From the cell containing the given text, extract its center point as (X, Y) coordinate. 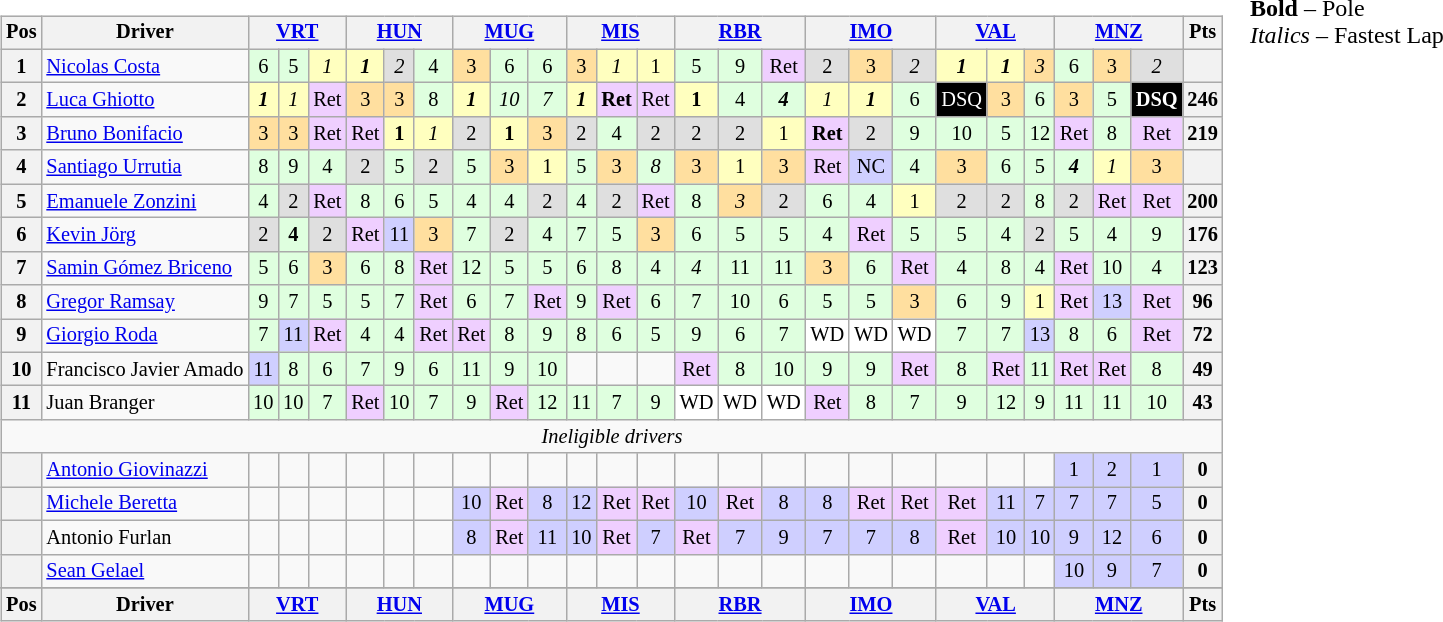
Gregor Ramsay (144, 302)
Giorgio Roda (144, 336)
Bruno Bonifacio (144, 134)
72 (1202, 336)
Sean Gelael (144, 571)
Antonio Furlan (144, 537)
Luca Ghiotto (144, 100)
Santiago Urrutia (144, 167)
200 (1202, 201)
Nicolas Costa (144, 66)
NC (871, 167)
49 (1202, 369)
Kevin Jörg (144, 235)
Emanuele Zonzini (144, 201)
Antonio Giovinazzi (144, 470)
96 (1202, 302)
246 (1202, 100)
Ineligible drivers (612, 437)
Juan Branger (144, 403)
Samin Gómez Briceno (144, 268)
43 (1202, 403)
Francisco Javier Amado (144, 369)
176 (1202, 235)
Michele Beretta (144, 504)
123 (1202, 268)
219 (1202, 134)
